Scan for the cell matching the given text and deliver its [X, Y] coordinate at center. 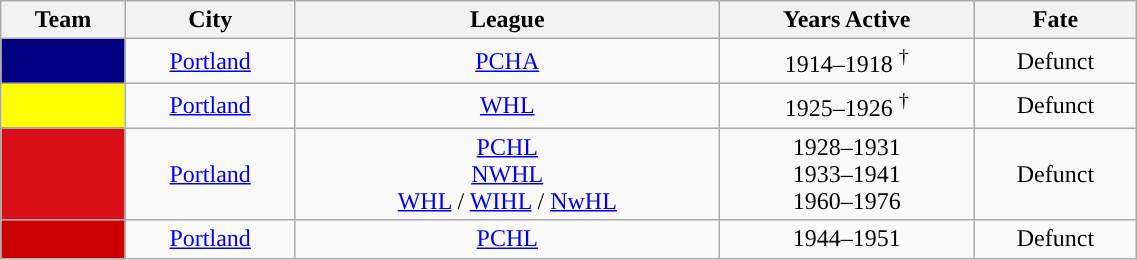
PCHL [507, 239]
PCHA [507, 62]
Years Active [846, 20]
1925–1926 † [846, 106]
Team [63, 20]
League [507, 20]
Fate [1056, 20]
PCHLNWHLWHL / WIHL / NwHL [507, 174]
WHL [507, 106]
1914–1918 † [846, 62]
1944–1951 [846, 239]
City [210, 20]
1928–19311933–19411960–1976 [846, 174]
